Determine the [x, y] coordinate at the center of the cell enclosing the given text.  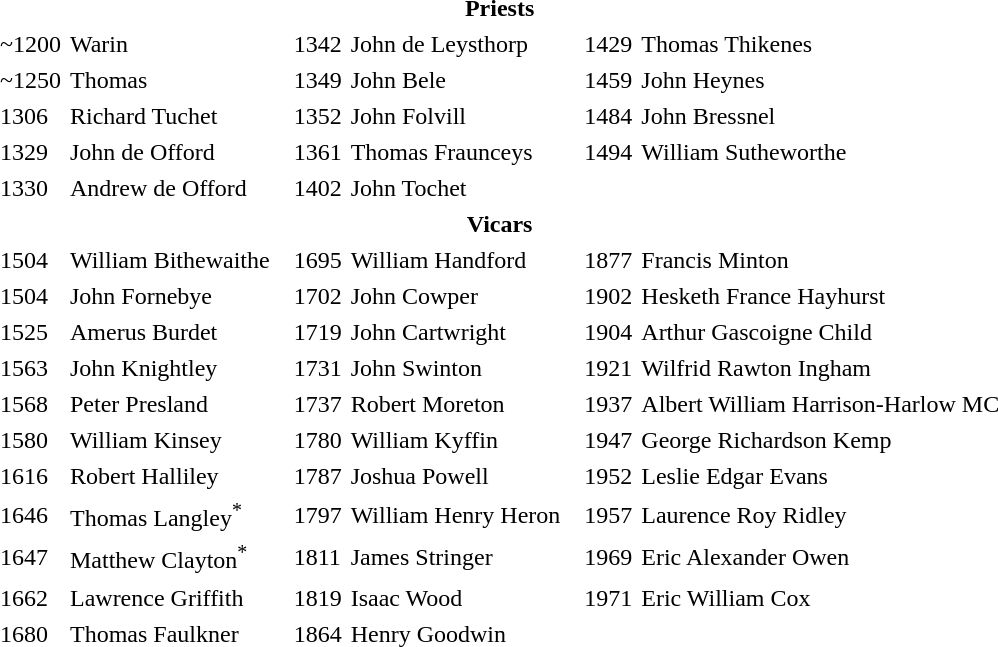
1877 [608, 260]
1819 [318, 598]
1971 [608, 598]
Richard Tuchet [170, 116]
John Tochet [456, 188]
John Cowper [456, 296]
John de Leysthorp [456, 44]
1904 [608, 332]
1921 [608, 368]
Isaac Wood [456, 598]
Peter Presland [170, 404]
William Henry Heron [456, 516]
Amerus Burdet [170, 332]
1797 [318, 516]
John Fornebye [170, 296]
1737 [318, 404]
Robert Halliley [170, 476]
John Bele [456, 80]
John de Offord [170, 152]
John Swinton [456, 368]
1811 [318, 558]
1902 [608, 296]
John Cartwright [456, 332]
1349 [318, 80]
1780 [318, 440]
1937 [608, 404]
1352 [318, 116]
1695 [318, 260]
Matthew Clayton* [170, 558]
Thomas Langley* [170, 516]
1361 [318, 152]
1969 [608, 558]
1719 [318, 332]
1342 [318, 44]
Thomas Fraunceys [456, 152]
William Bithewaithe [170, 260]
John Folvill [456, 116]
William Kyffin [456, 440]
John Knightley [170, 368]
1429 [608, 44]
William Kinsey [170, 440]
Thomas [170, 80]
1947 [608, 440]
Robert Moreton [456, 404]
1402 [318, 188]
Warin [170, 44]
1494 [608, 152]
Joshua Powell [456, 476]
1731 [318, 368]
1952 [608, 476]
Lawrence Griffith [170, 598]
1787 [318, 476]
Andrew de Offord [170, 188]
1702 [318, 296]
William Handford [456, 260]
1484 [608, 116]
1459 [608, 80]
1957 [608, 516]
James Stringer [456, 558]
